Locate the cell with the specified text and output its [x, y] center coordinate. 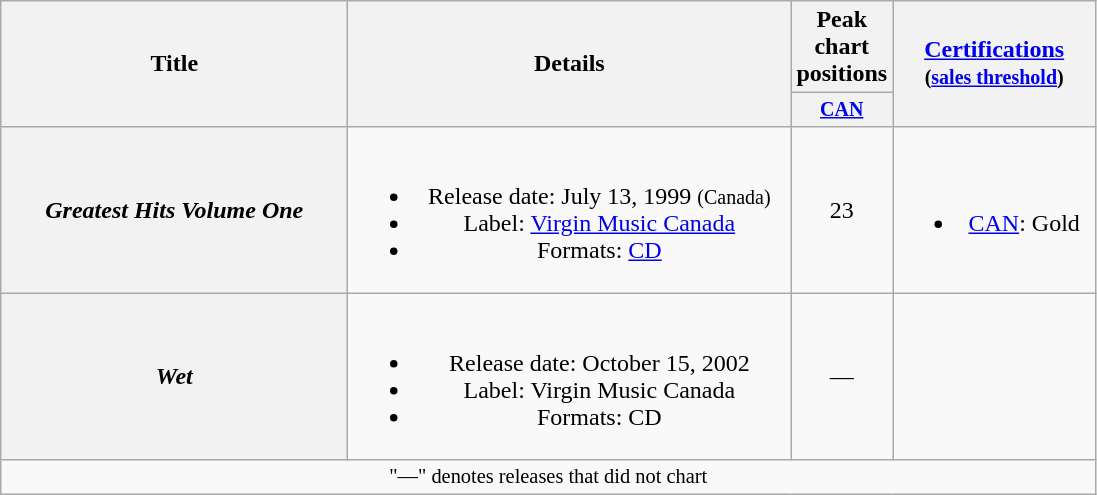
Release date: July 13, 1999 (Canada)Label: Virgin Music CanadaFormats: CD [570, 210]
CAN: Gold [994, 210]
CAN [842, 110]
23 [842, 210]
"—" denotes releases that did not chart [548, 477]
Greatest Hits Volume One [174, 210]
Details [570, 64]
— [842, 376]
Wet [174, 376]
Peak chart positions [842, 47]
Release date: October 15, 2002Label: Virgin Music CanadaFormats: CD [570, 376]
Certifications(sales threshold) [994, 64]
Title [174, 64]
